Return (X, Y) of the center of cell containing provided text 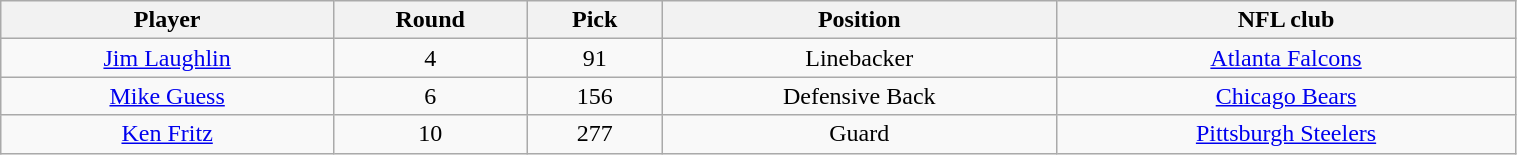
Atlanta Falcons (1286, 58)
Position (860, 20)
4 (430, 58)
277 (595, 134)
Jim Laughlin (168, 58)
91 (595, 58)
Defensive Back (860, 96)
Chicago Bears (1286, 96)
10 (430, 134)
Mike Guess (168, 96)
Pittsburgh Steelers (1286, 134)
Guard (860, 134)
Player (168, 20)
6 (430, 96)
Ken Fritz (168, 134)
Round (430, 20)
156 (595, 96)
NFL club (1286, 20)
Pick (595, 20)
Linebacker (860, 58)
